Provide the (x, y) coordinate of the cell's center where the given text is located.  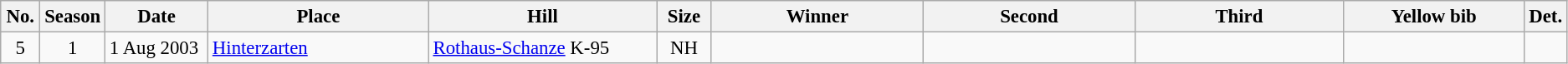
Size (684, 17)
1 Aug 2003 (157, 48)
No. (20, 17)
NH (684, 48)
Date (157, 17)
Yellow bib (1434, 17)
Third (1238, 17)
Second (1029, 17)
1 (73, 48)
5 (20, 48)
Season (73, 17)
Place (319, 17)
Rothaus-Schanze K-95 (542, 48)
Hill (542, 17)
Det. (1546, 17)
Hinterzarten (319, 48)
Winner (817, 17)
